Return the (x, y) coordinate for the center point of the cell that contains the specified text.  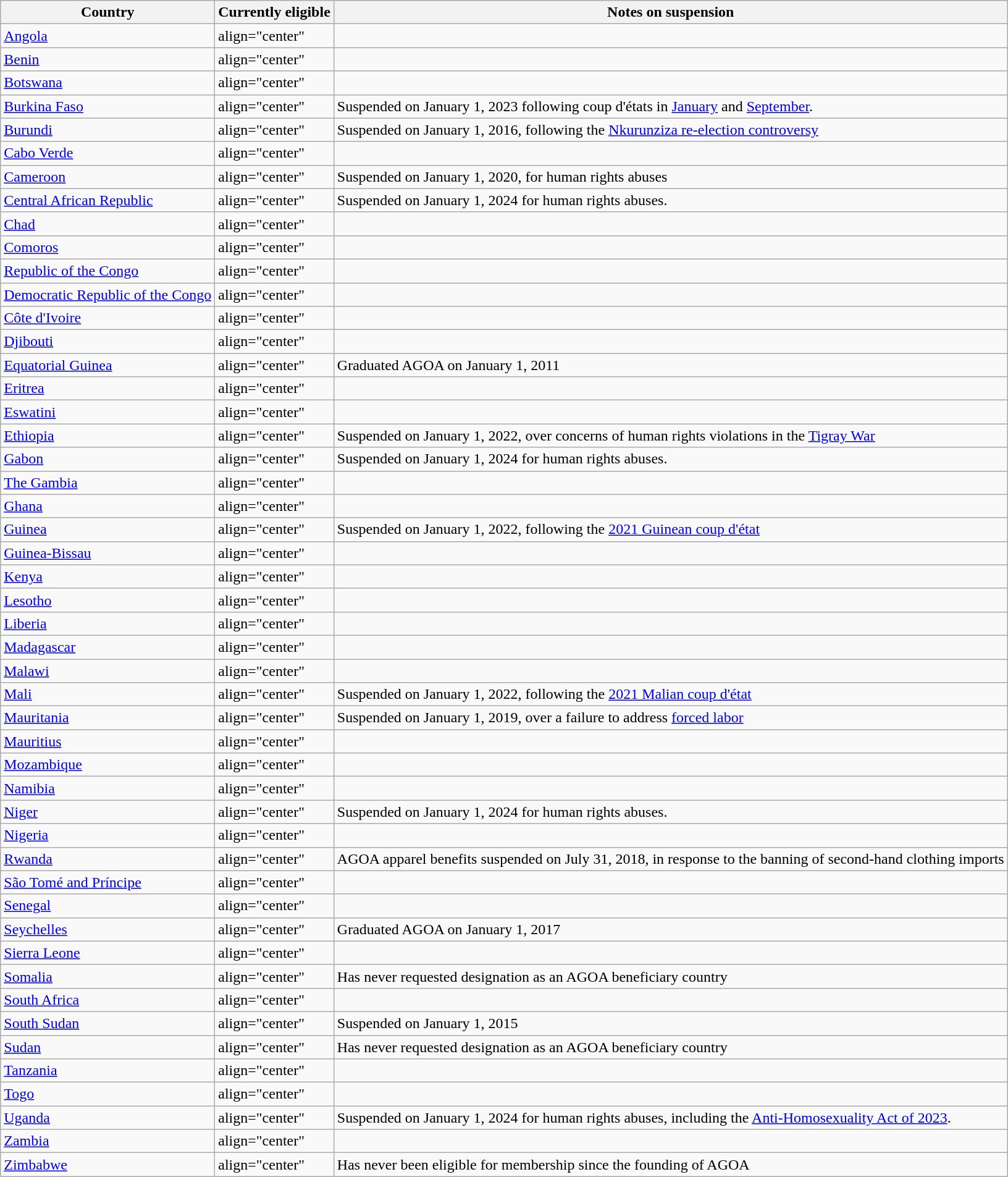
Togo (107, 1094)
Lesotho (107, 600)
Mali (107, 694)
Eswatini (107, 412)
Mauritania (107, 718)
Rwanda (107, 859)
South Africa (107, 1000)
Angola (107, 36)
Graduated AGOA on January 1, 2017 (671, 929)
Democratic Republic of the Congo (107, 295)
Djibouti (107, 342)
Liberia (107, 623)
Guinea-Bissau (107, 553)
Currently eligible (274, 12)
Tanzania (107, 1071)
Uganda (107, 1118)
Malawi (107, 670)
Comoros (107, 247)
Zambia (107, 1141)
Sierra Leone (107, 953)
Suspended on January 1, 2024 for human rights abuses, including the Anti-Homosexuality Act of 2023. (671, 1118)
Has never been eligible for membership since the founding of AGOA (671, 1165)
Chad (107, 224)
Notes on suspension (671, 12)
AGOA apparel benefits suspended on July 31, 2018, in response to the banning of second-hand clothing imports (671, 859)
Suspended on January 1, 2015 (671, 1023)
Mozambique (107, 765)
Equatorial Guinea (107, 365)
Republic of the Congo (107, 271)
Namibia (107, 788)
Eritrea (107, 389)
Suspended on January 1, 2022, following the 2021 Malian coup d'état (671, 694)
Cameroon (107, 177)
São Tomé and Príncipe (107, 882)
Guinea (107, 529)
Country (107, 12)
Côte d'Ivoire (107, 318)
Central African Republic (107, 200)
Ethiopia (107, 436)
Sudan (107, 1047)
Mauritius (107, 741)
Madagascar (107, 647)
Seychelles (107, 929)
Suspended on January 1, 2022, over concerns of human rights violations in the Tigray War (671, 436)
Gabon (107, 459)
Burkina Faso (107, 106)
Cabo Verde (107, 153)
Botswana (107, 83)
Zimbabwe (107, 1165)
Suspended on January 1, 2023 following coup d'états in January and September. (671, 106)
Suspended on January 1, 2020, for human rights abuses (671, 177)
Senegal (107, 906)
Somalia (107, 976)
Graduated AGOA on January 1, 2011 (671, 365)
Suspended on January 1, 2019, over a failure to address forced labor (671, 718)
Benin (107, 59)
Kenya (107, 576)
Suspended on January 1, 2016, following the Nkurunziza re-election controversy (671, 130)
Burundi (107, 130)
The Gambia (107, 483)
Suspended on January 1, 2022, following the 2021 Guinean coup d'état (671, 529)
South Sudan (107, 1023)
Nigeria (107, 835)
Niger (107, 812)
Ghana (107, 506)
